Return the [X, Y] coordinate for the center point of the cell that contains the specified text.  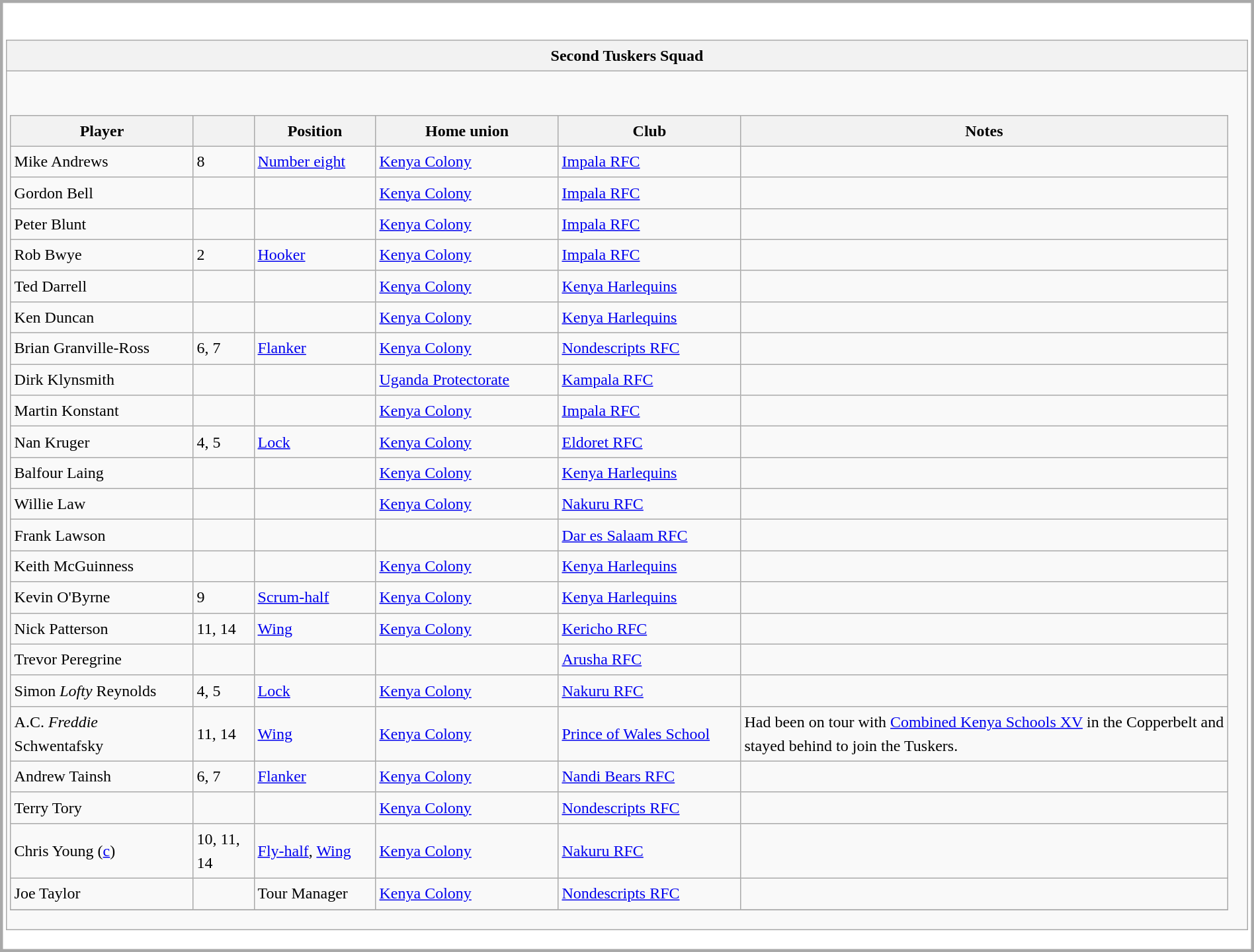
Martin Konstant [102, 411]
A.C. Freddie Schwentafsky [102, 734]
Dar es Salaam RFC [649, 535]
9 [224, 598]
Nandi Bears RFC [649, 776]
Prince of Wales School [649, 734]
Ted Darrell [102, 286]
Hooker [315, 255]
Eldoret RFC [649, 442]
Rob Bwye [102, 255]
Keith McGuinness [102, 566]
Gordon Bell [102, 193]
Nan Kruger [102, 442]
Terry Tory [102, 808]
Mike Andrews [102, 161]
10, 11, 14 [224, 850]
Willie Law [102, 504]
Nick Patterson [102, 628]
Second Tuskers Squad [627, 56]
Simon Lofty Reynolds [102, 690]
Notes [984, 131]
Peter Blunt [102, 223]
Frank Lawson [102, 535]
Scrum-half [315, 598]
8 [224, 161]
Position [315, 131]
Brian Granville-Ross [102, 349]
Ken Duncan [102, 317]
Club [649, 131]
Arusha RFC [649, 660]
Trevor Peregrine [102, 660]
Andrew Tainsh [102, 776]
Number eight [315, 161]
Balfour Laing [102, 473]
Kericho RFC [649, 628]
Chris Young (c) [102, 850]
Dirk Klynsmith [102, 379]
Uganda Protectorate [467, 379]
Player [102, 131]
2 [224, 255]
Home union [467, 131]
Kampala RFC [649, 379]
Fly-half, Wing [315, 850]
Had been on tour with Combined Kenya Schools XV in the Copperbelt and stayed behind to join the Tuskers. [984, 734]
Joe Taylor [102, 894]
Tour Manager [315, 894]
Kevin O'Byrne [102, 598]
